Scan for the cell matching the given text and deliver its [x, y] coordinate at center. 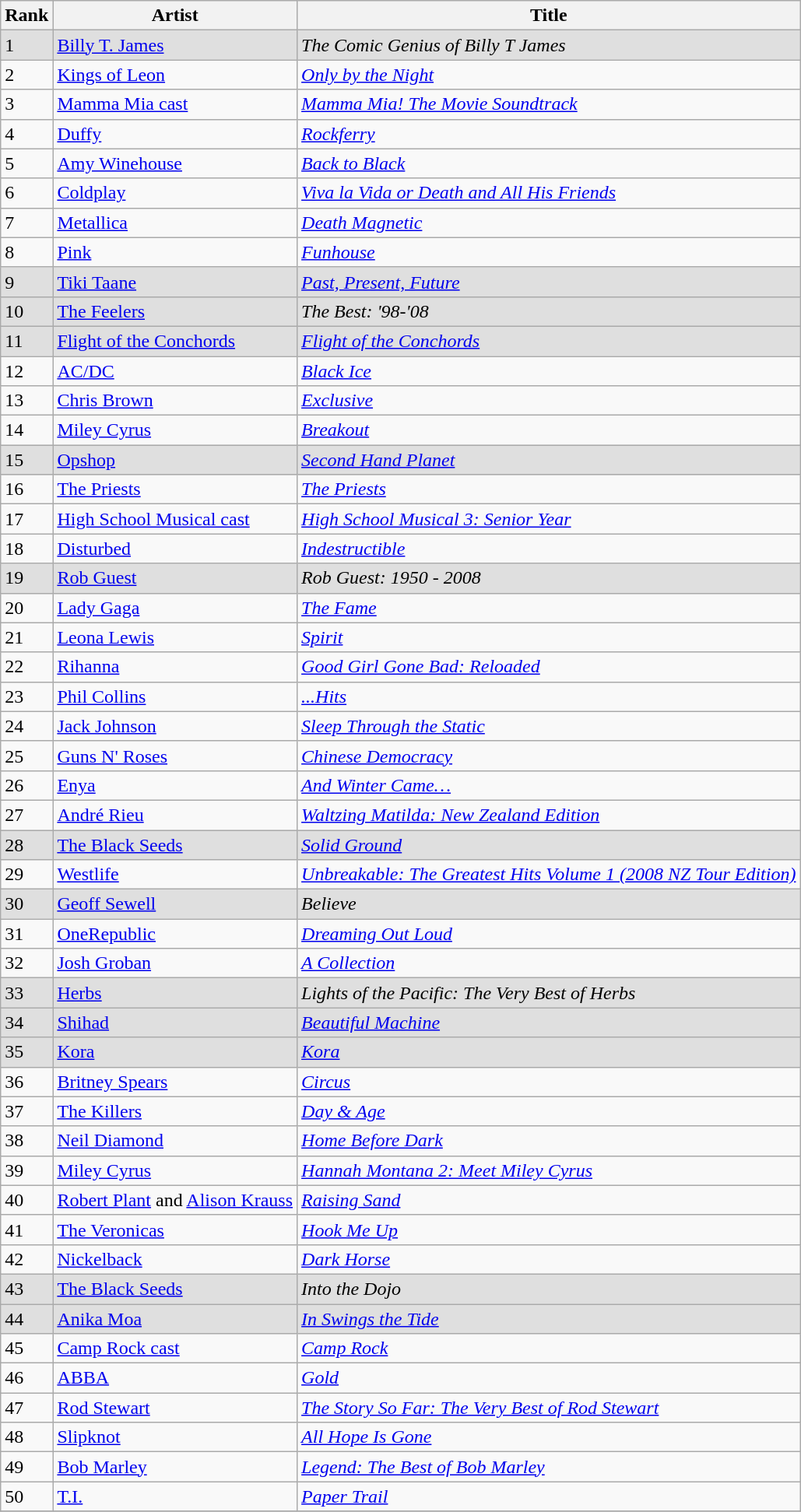
11 [26, 341]
Solid Ground [549, 844]
36 [26, 1082]
Back to Black [549, 163]
High School Musical 3: Senior Year [549, 519]
Rockferry [549, 134]
Paper Trail [549, 1496]
35 [26, 1052]
33 [26, 993]
Past, Present, Future [549, 282]
And Winter Came… [549, 785]
25 [26, 756]
5 [26, 163]
4 [26, 134]
Metallica [175, 223]
47 [26, 1408]
15 [26, 460]
39 [26, 1170]
T.I. [175, 1496]
In Swings the Tide [549, 1319]
Only by the Night [549, 75]
Pink [175, 252]
Mamma Mia! The Movie Soundtrack [549, 104]
Coldplay [175, 193]
A Collection [549, 963]
AC/DC [175, 371]
26 [26, 785]
The Feelers [175, 311]
André Rieu [175, 815]
Second Hand Planet [549, 460]
19 [26, 578]
The Comic Genius of Billy T James [549, 45]
32 [26, 963]
Funhouse [549, 252]
Artist [175, 16]
Indestructible [549, 549]
Disturbed [175, 549]
Raising Sand [549, 1200]
2 [26, 75]
High School Musical cast [175, 519]
Shihad [175, 1023]
Mamma Mia cast [175, 104]
38 [26, 1141]
Legend: The Best of Bob Marley [549, 1467]
34 [26, 1023]
Slipknot [175, 1437]
Anika Moa [175, 1319]
20 [26, 608]
17 [26, 519]
...Hits [549, 696]
21 [26, 637]
42 [26, 1259]
Dreaming Out Loud [549, 934]
Beautiful Machine [549, 1023]
Title [549, 16]
Herbs [175, 993]
31 [26, 934]
29 [26, 875]
Josh Groban [175, 963]
Amy Winehouse [175, 163]
Good Girl Gone Bad: Reloaded [549, 667]
Dark Horse [549, 1259]
Billy T. James [175, 45]
Home Before Dark [549, 1141]
Rank [26, 16]
7 [26, 223]
The Story So Far: The Very Best of Rod Stewart [549, 1408]
Westlife [175, 875]
22 [26, 667]
16 [26, 489]
Exclusive [549, 401]
37 [26, 1111]
Viva la Vida or Death and All His Friends [549, 193]
Hannah Montana 2: Meet Miley Cyrus [549, 1170]
Camp Rock [549, 1349]
Tiki Taane [175, 282]
13 [26, 401]
Britney Spears [175, 1082]
Rod Stewart [175, 1408]
Neil Diamond [175, 1141]
The Fame [549, 608]
46 [26, 1378]
24 [26, 726]
Sleep Through the Static [549, 726]
18 [26, 549]
12 [26, 371]
30 [26, 904]
Rob Guest [175, 578]
44 [26, 1319]
Nickelback [175, 1259]
Enya [175, 785]
40 [26, 1200]
49 [26, 1467]
48 [26, 1437]
Geoff Sewell [175, 904]
Camp Rock cast [175, 1349]
Jack Johnson [175, 726]
28 [26, 844]
14 [26, 430]
Rihanna [175, 667]
Bob Marley [175, 1467]
45 [26, 1349]
3 [26, 104]
Circus [549, 1082]
The Veronicas [175, 1230]
Breakout [549, 430]
Into the Dojo [549, 1289]
Hook Me Up [549, 1230]
Kings of Leon [175, 75]
Leona Lewis [175, 637]
Lady Gaga [175, 608]
Believe [549, 904]
Chris Brown [175, 401]
Gold [549, 1378]
10 [26, 311]
23 [26, 696]
Waltzing Matilda: New Zealand Edition [549, 815]
The Killers [175, 1111]
Day & Age [549, 1111]
Phil Collins [175, 696]
Lights of the Pacific: The Very Best of Herbs [549, 993]
All Hope Is Gone [549, 1437]
Rob Guest: 1950 - 2008 [549, 578]
1 [26, 45]
6 [26, 193]
Black Ice [549, 371]
Spirit [549, 637]
OneRepublic [175, 934]
43 [26, 1289]
ABBA [175, 1378]
9 [26, 282]
Death Magnetic [549, 223]
Duffy [175, 134]
8 [26, 252]
Unbreakable: The Greatest Hits Volume 1 (2008 NZ Tour Edition) [549, 875]
Robert Plant and Alison Krauss [175, 1200]
Chinese Democracy [549, 756]
The Best: '98-'08 [549, 311]
41 [26, 1230]
Guns N' Roses [175, 756]
Opshop [175, 460]
27 [26, 815]
50 [26, 1496]
